Output the (x, y) coordinate of the center of the cell containing the given text.  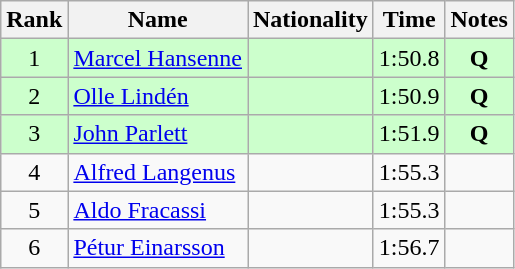
3 (34, 134)
Nationality (311, 20)
Olle Lindén (158, 96)
1:51.9 (409, 134)
1:50.9 (409, 96)
Time (409, 20)
1:56.7 (409, 248)
Notes (479, 20)
Name (158, 20)
2 (34, 96)
6 (34, 248)
Aldo Fracassi (158, 210)
1 (34, 58)
Rank (34, 20)
Marcel Hansenne (158, 58)
5 (34, 210)
Pétur Einarsson (158, 248)
4 (34, 172)
Alfred Langenus (158, 172)
1:50.8 (409, 58)
John Parlett (158, 134)
